Find where the given text appears and provide that cell's center as (x, y) coordinate. 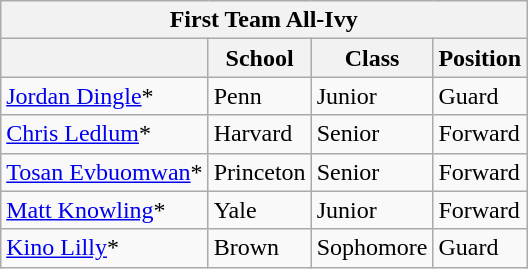
Class (372, 58)
Matt Knowling* (104, 210)
Position (480, 58)
Tosan Evbuomwan* (104, 172)
Sophomore (372, 248)
School (260, 58)
Chris Ledlum* (104, 134)
First Team All-Ivy (264, 20)
Kino Lilly* (104, 248)
Jordan Dingle* (104, 96)
Brown (260, 248)
Harvard (260, 134)
Penn (260, 96)
Yale (260, 210)
Princeton (260, 172)
